Find where the given text appears and provide that cell's center as (X, Y) coordinate. 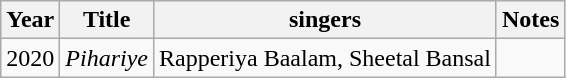
2020 (30, 58)
singers (326, 20)
Title (107, 20)
Rapperiya Baalam, Sheetal Bansal (326, 58)
Pihariye (107, 58)
Notes (530, 20)
Year (30, 20)
